Find where the given text appears and provide that cell's center as (x, y) coordinate. 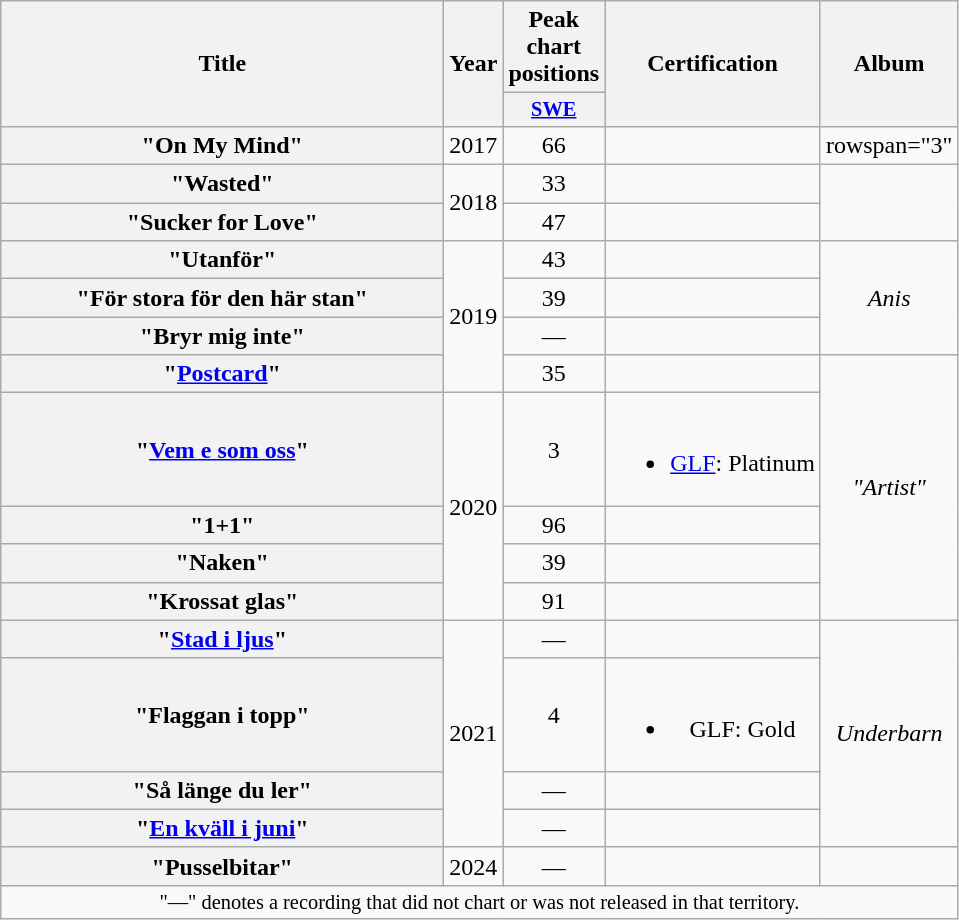
"Så länge du ler" (222, 790)
"Utanför" (222, 260)
"Bryr mig inte" (222, 336)
33 (554, 184)
"—" denotes a recording that did not chart or was not released in that territory. (480, 902)
GLF: Gold (713, 714)
"Krossat glas" (222, 601)
"Vem e som oss" (222, 450)
35 (554, 374)
"Naken" (222, 563)
Certification (713, 64)
3 (554, 450)
"Stad i ljus" (222, 639)
GLF: Platinum (713, 450)
2017 (474, 145)
2021 (474, 734)
4 (554, 714)
Title (222, 64)
Underbarn (889, 734)
2019 (474, 317)
"On My Mind" (222, 145)
66 (554, 145)
Peak chart positions (554, 47)
Anis (889, 298)
2024 (474, 866)
SWE (554, 110)
rowspan="3" (889, 145)
"Artist" (889, 488)
"Wasted" (222, 184)
"Sucker for Love" (222, 222)
"Postcard" (222, 374)
91 (554, 601)
47 (554, 222)
2018 (474, 203)
2020 (474, 506)
96 (554, 525)
"1+1" (222, 525)
"Pusselbitar" (222, 866)
Year (474, 64)
"Flaggan i topp" (222, 714)
43 (554, 260)
"För stora för den här stan" (222, 298)
Album (889, 64)
"En kväll i juni" (222, 828)
